Provide the (X, Y) coordinate of the cell's center where the given text is located.  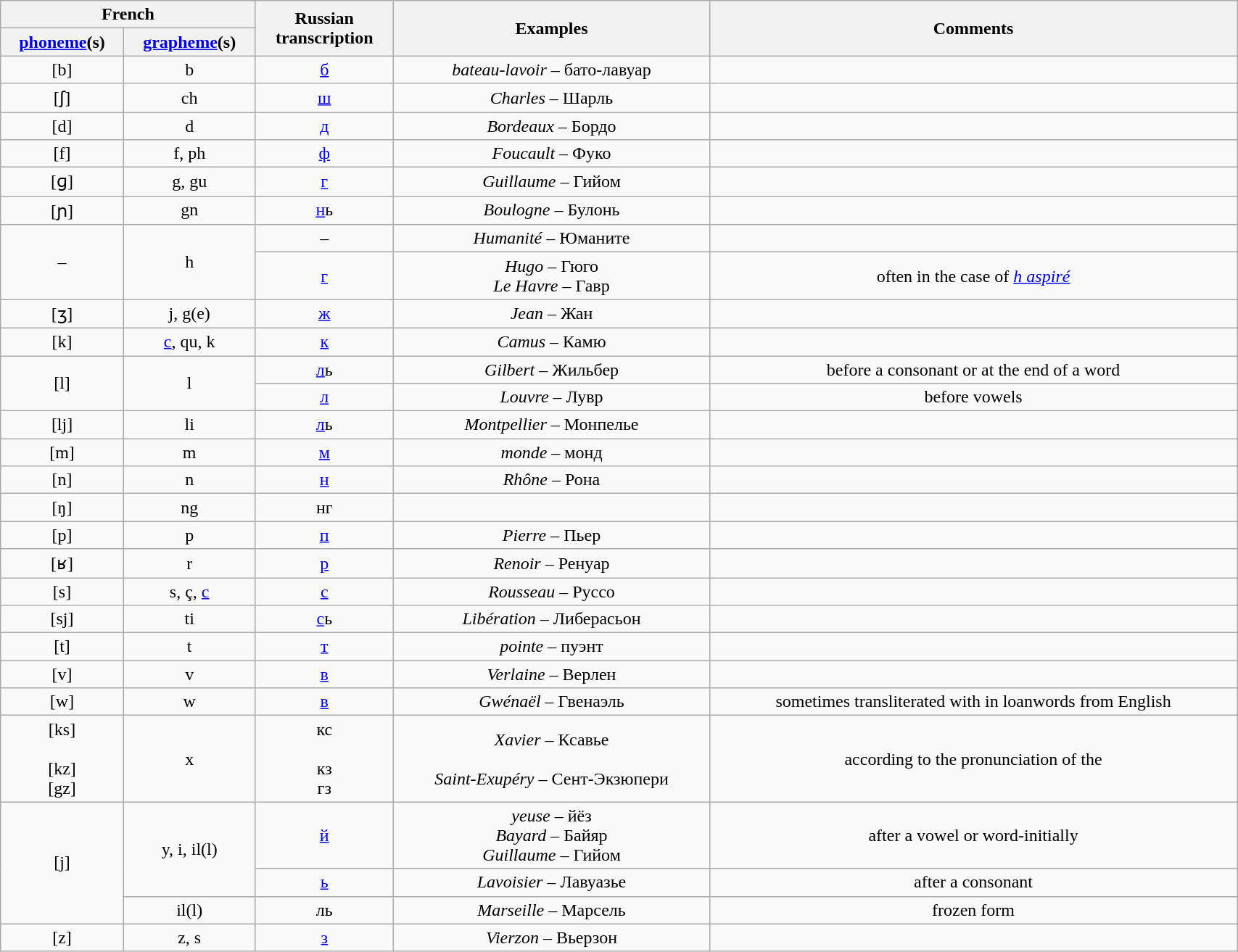
Pierre – Пьер (552, 535)
[ʁ] (62, 563)
y, i, il(l) (189, 849)
il(l) (189, 910)
according to the pronunciation of the (973, 758)
[t] (62, 647)
Foucault – Фуко (552, 154)
Boulogne – Булонь (552, 210)
after a consonant (973, 882)
к (324, 342)
Xavier – КсавьеSaint-Exupéry – Сент-Экзюпери (552, 758)
frozen form (973, 910)
[ks][kz] [gz] (62, 758)
[lj] (62, 425)
b (189, 70)
grapheme(s) (189, 42)
yeuse – йёзBayard – БайярGuillaume – Гийом (552, 835)
p (189, 535)
[ɲ] (62, 210)
Bordeaux – Бордо (552, 125)
[ɡ] (62, 182)
w (189, 702)
r (189, 563)
Gwénaël – Гвенаэль (552, 702)
Gilbert – Жильбер (552, 369)
Charles – Шарль (552, 98)
[v] (62, 674)
f, ph (189, 154)
phoneme(s) (62, 42)
[w] (62, 702)
Russiantranscription (324, 28)
Renoir – Ренуар (552, 563)
[z] (62, 937)
gn (189, 210)
c, qu, k (189, 342)
Guillaume – Гийом (552, 182)
ж (324, 314)
often in the case of h aspiré (973, 276)
д (324, 125)
Vierzon – Вьерзон (552, 937)
[b] (62, 70)
Jean – Жан (552, 314)
pointe – пуэнт (552, 647)
нь (324, 210)
з (324, 937)
Libération – Либерасьон (552, 619)
h (189, 262)
[k] (62, 342)
Lavoisier – Лавуазье (552, 882)
m (189, 452)
before vowels (973, 397)
t (189, 647)
б (324, 70)
[f] (62, 154)
[j] (62, 863)
li (189, 425)
d (189, 125)
[ʒ] (62, 314)
[m] (62, 452)
ti (189, 619)
ch (189, 98)
[ʃ] (62, 98)
[l] (62, 383)
ш (324, 98)
g, gu (189, 182)
п (324, 535)
l (189, 383)
сь (324, 619)
j, g(e) (189, 314)
Rhône – Рона (552, 480)
кскз гз (324, 758)
Verlaine – Верлен (552, 674)
нг (324, 508)
[s] (62, 591)
м (324, 452)
z, s (189, 937)
ф (324, 154)
monde – монд (552, 452)
before a consonant or at the end of a word (973, 369)
Rousseau – Руссо (552, 591)
т (324, 647)
[p] (62, 535)
с (324, 591)
[n] (62, 480)
Examples (552, 28)
n (189, 480)
Camus – Камю (552, 342)
Louvre – Лувр (552, 397)
ь (324, 882)
Humanité – Юманите (552, 239)
Montpellier – Монпелье (552, 425)
after a vowel or word-initially (973, 835)
[d] (62, 125)
[ŋ] (62, 508)
French (128, 15)
[sj] (62, 619)
ng (189, 508)
bateau-lavoir – бато-лавуар (552, 70)
v (189, 674)
р (324, 563)
sometimes transliterated with in loanwords from English (973, 702)
н (324, 480)
x (189, 758)
Comments (973, 28)
s, ç, c (189, 591)
Hugo – ГюгоLe Havre – Гавр (552, 276)
л (324, 397)
й (324, 835)
Marseille – Марсель (552, 910)
